Pinpoint the cell where the given text exists, returning its (x, y) midpoint coordinate. 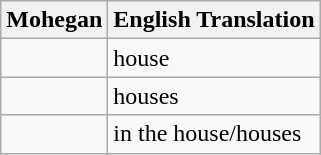
house (214, 58)
in the house/houses (214, 134)
English Translation (214, 20)
houses (214, 96)
Mohegan (54, 20)
